Return [x, y] of the center of cell containing provided text 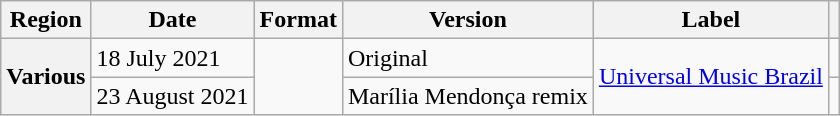
Label [710, 20]
Original [468, 58]
Universal Music Brazil [710, 77]
Various [46, 77]
Format [298, 20]
Region [46, 20]
Date [172, 20]
23 August 2021 [172, 96]
Version [468, 20]
18 July 2021 [172, 58]
Marília Mendonça remix [468, 96]
